Pinpoint the cell where the given text exists, returning its [X, Y] midpoint coordinate. 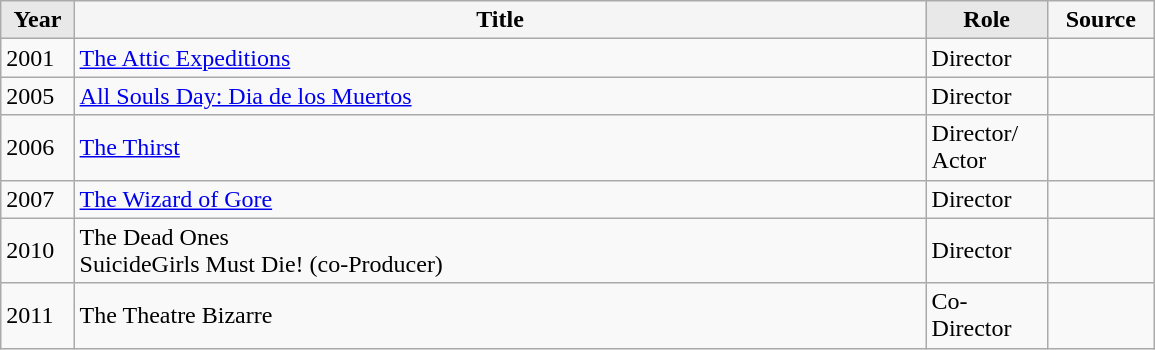
Co-Director [986, 316]
The Attic Expeditions [500, 58]
2011 [38, 316]
2007 [38, 199]
Role [986, 20]
The Dead Ones SuicideGirls Must Die! (co-Producer) [500, 250]
2010 [38, 250]
2001 [38, 58]
Director/ Actor [986, 148]
2006 [38, 148]
The Theatre Bizarre [500, 316]
2005 [38, 96]
All Souls Day: Dia de los Muertos [500, 96]
The Wizard of Gore [500, 199]
The Thirst [500, 148]
Year [38, 20]
Title [500, 20]
Source [1100, 20]
